Find where the given text appears and provide that cell's center as (X, Y) coordinate. 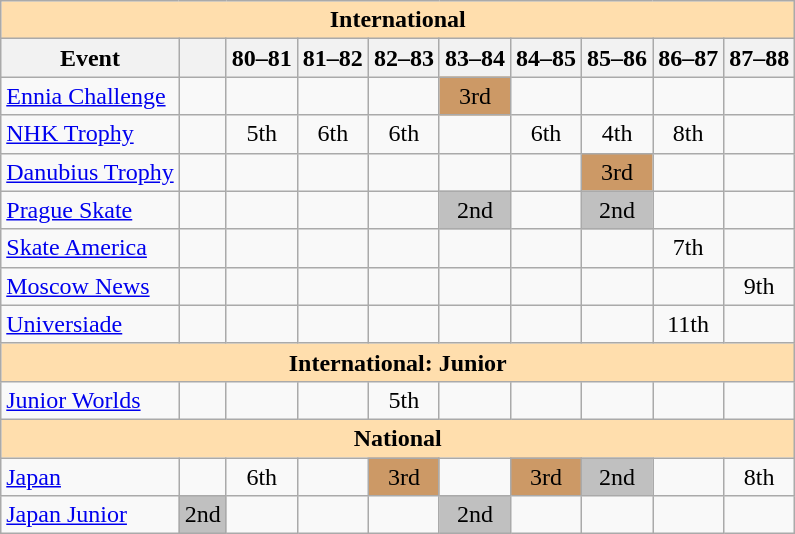
National (398, 438)
Skate America (90, 248)
NHK Trophy (90, 134)
83–84 (474, 58)
85–86 (618, 58)
80–81 (262, 58)
9th (760, 286)
Danubius Trophy (90, 172)
Prague Skate (90, 210)
11th (688, 324)
International: Junior (398, 362)
Moscow News (90, 286)
81–82 (332, 58)
86–87 (688, 58)
International (398, 20)
Ennia Challenge (90, 96)
84–85 (546, 58)
87–88 (760, 58)
Japan Junior (90, 515)
Japan (90, 477)
Universiade (90, 324)
Event (90, 58)
7th (688, 248)
82–83 (404, 58)
4th (618, 134)
Junior Worlds (90, 400)
